Extract the (X, Y) coordinate from the center of the cell holding the provided text.  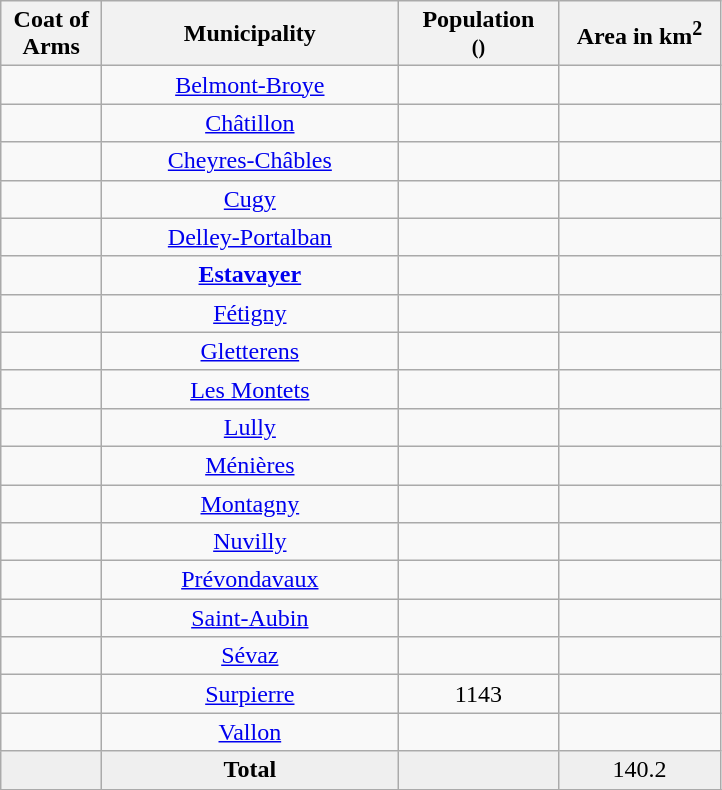
Surpierre (250, 694)
Sévaz (250, 656)
Delley-Portalban (250, 237)
Belmont-Broye (250, 85)
Cheyres-Châbles (250, 161)
Ménières (250, 465)
Prévondavaux (250, 580)
1143 (478, 694)
Cugy (250, 199)
Montagny (250, 503)
Total (250, 770)
Châtillon (250, 123)
Les Montets (250, 389)
Lully (250, 427)
Estavayer (250, 275)
Fétigny (250, 313)
Gletterens (250, 351)
140.2 (640, 770)
Saint-Aubin (250, 618)
Nuvilly (250, 542)
Area in km2 (640, 34)
Vallon (250, 732)
Coat of Arms (52, 34)
Municipality (250, 34)
Population() (478, 34)
